Return the [x, y] coordinate for the center point of the cell that contains the specified text.  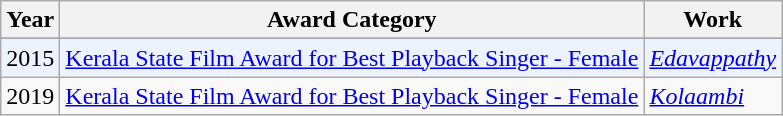
Year [30, 20]
Kolaambi [713, 96]
2019 [30, 96]
Award Category [352, 20]
2015 [30, 58]
Work [713, 20]
Edavappathy [713, 58]
